Extract the [X, Y] coordinate from the center of the cell holding the provided text.  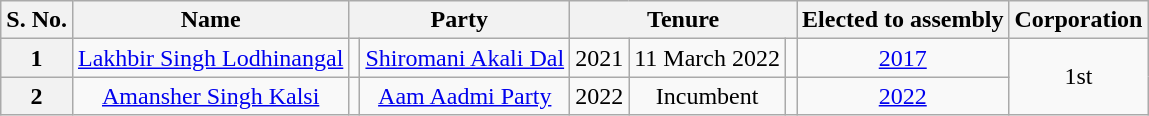
Amansher Singh Kalsi [210, 96]
11 March 2022 [708, 58]
S. No. [37, 20]
Lakhbir Singh Lodhinangal [210, 58]
2 [37, 96]
Elected to assembly [903, 20]
Name [210, 20]
1 [37, 58]
Tenure [684, 20]
2017 [903, 58]
Incumbent [708, 96]
2021 [600, 58]
Aam Aadmi Party [465, 96]
1st [1078, 77]
Shiromani Akali Dal [465, 58]
Corporation [1078, 20]
Party [460, 20]
